Extract the (x, y) coordinate from the center of the cell holding the provided text.  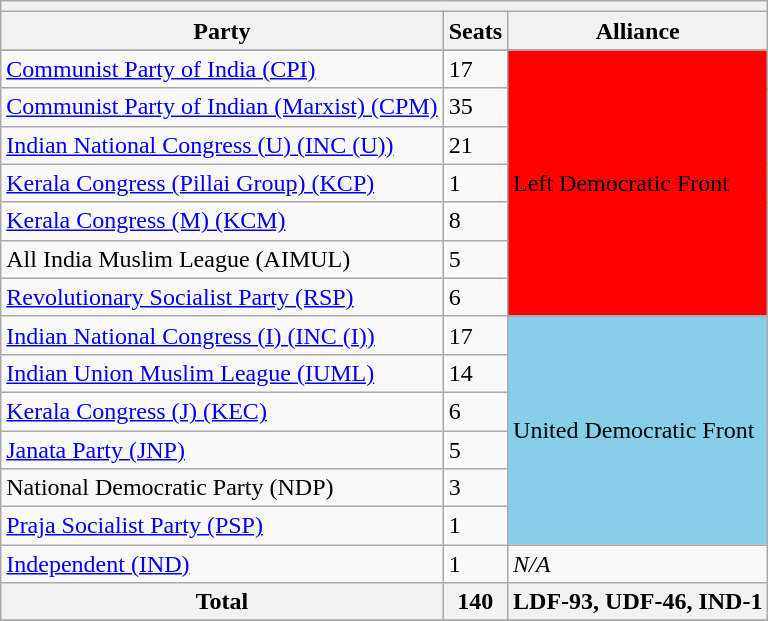
Independent (IND) (222, 564)
Janata Party (JNP) (222, 449)
Indian National Congress (I) (INC (I)) (222, 335)
21 (475, 145)
Kerala Congress (Pillai Group) (KCP) (222, 183)
LDF-93, UDF-46, IND-1 (638, 602)
Praja Socialist Party (PSP) (222, 526)
3 (475, 488)
Seats (475, 31)
Kerala Congress (J) (KEC) (222, 411)
Indian National Congress (U) (INC (U)) (222, 145)
All India Muslim League (AIMUL) (222, 259)
United Democratic Front (638, 430)
140 (475, 602)
Revolutionary Socialist Party (RSP) (222, 297)
Alliance (638, 31)
Party (222, 31)
35 (475, 107)
Communist Party of India (CPI) (222, 69)
Kerala Congress (M) (KCM) (222, 221)
Indian Union Muslim League (IUML) (222, 373)
8 (475, 221)
Left Democratic Front (638, 183)
National Democratic Party (NDP) (222, 488)
Communist Party of Indian (Marxist) (CPM) (222, 107)
Total (222, 602)
N/A (638, 564)
14 (475, 373)
